Pinpoint the cell where the given text exists, returning its [x, y] midpoint coordinate. 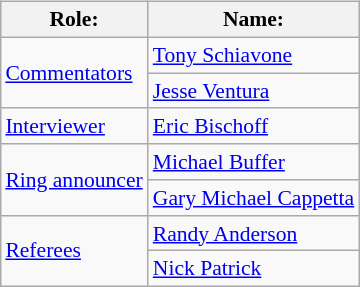
Role: [74, 20]
Tony Schiavone [254, 55]
Name: [254, 20]
Gary Michael Cappetta [254, 198]
Nick Patrick [254, 269]
Eric Bischoff [254, 126]
Commentators [74, 72]
Randy Anderson [254, 233]
Ring announcer [74, 180]
Interviewer [74, 126]
Michael Buffer [254, 162]
Referees [74, 250]
Jesse Ventura [254, 91]
